Locate the cell with the specified text and output its (X, Y) center coordinate. 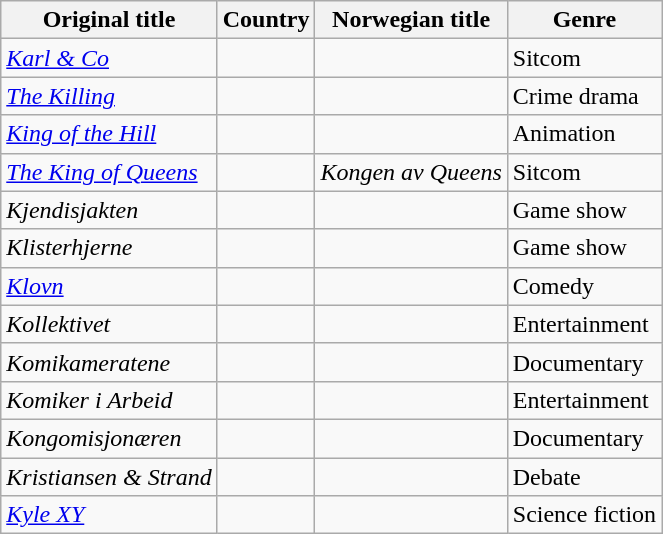
Karl & Co (109, 58)
Science fiction (584, 515)
Kongen av Queens (411, 172)
King of the Hill (109, 134)
Country (266, 20)
Crime drama (584, 96)
The Killing (109, 96)
Comedy (584, 286)
Klovn (109, 286)
Kyle XY (109, 515)
Klisterhjerne (109, 248)
Original title (109, 20)
Kollektivet (109, 324)
Komiker i Arbeid (109, 400)
Kjendisjakten (109, 210)
Debate (584, 477)
Genre (584, 20)
The King of Queens (109, 172)
Kristiansen & Strand (109, 477)
Animation (584, 134)
Kongomisjonæren (109, 438)
Norwegian title (411, 20)
Komikameratene (109, 362)
